Determine the (X, Y) coordinate at the center of the cell enclosing the given text.  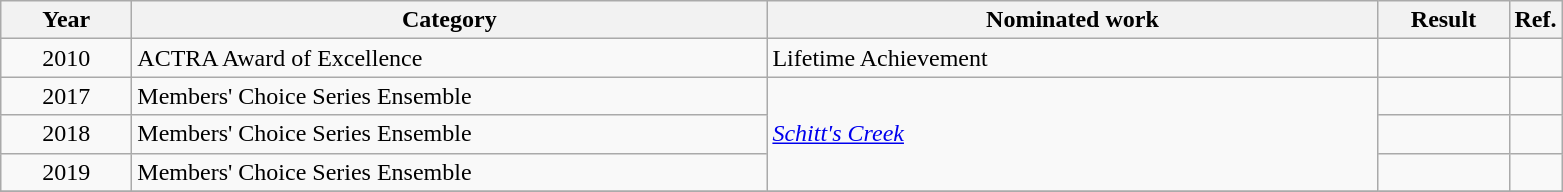
2019 (66, 172)
2017 (66, 96)
2010 (66, 58)
Ref. (1536, 20)
Nominated work (1072, 20)
Year (66, 20)
2018 (66, 134)
Result (1444, 20)
Category (450, 20)
ACTRA Award of Excellence (450, 58)
Lifetime Achievement (1072, 58)
Schitt's Creek (1072, 134)
